Search for the cell housing the specified text and yield its (x, y) center coordinate. 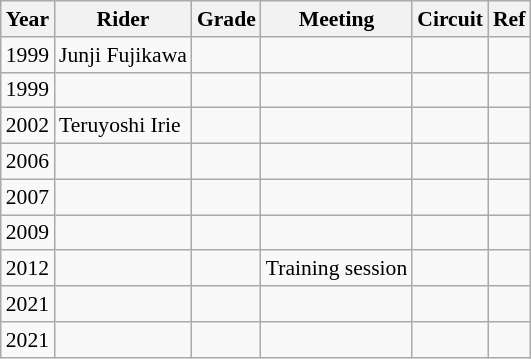
2002 (28, 126)
Meeting (336, 19)
Grade (226, 19)
Training session (336, 269)
Year (28, 19)
2006 (28, 162)
2012 (28, 269)
Junji Fujikawa (123, 55)
Circuit (450, 19)
Ref (509, 19)
2009 (28, 233)
Teruyoshi Irie (123, 126)
2007 (28, 197)
Rider (123, 19)
